Identify which cell holds the provided text, then report its (X, Y) central coordinate. 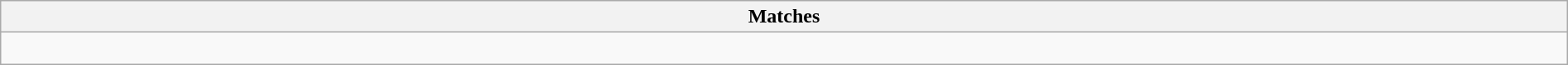
Matches (784, 17)
